Locate the cell with the specified text and output its [x, y] center coordinate. 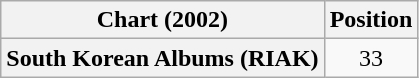
Chart (2002) [162, 20]
33 [371, 58]
Position [371, 20]
South Korean Albums (RIAK) [162, 58]
